Provide the [x, y] coordinate of the cell's center where the given text is located.  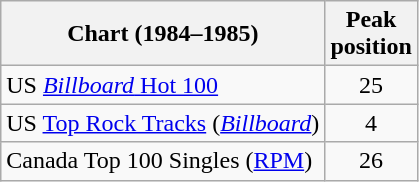
Peakposition [371, 34]
US Billboard Hot 100 [163, 85]
4 [371, 123]
Chart (1984–1985) [163, 34]
US Top Rock Tracks (Billboard) [163, 123]
26 [371, 161]
Canada Top 100 Singles (RPM) [163, 161]
25 [371, 85]
